Find where the given text appears and provide that cell's center as (X, Y) coordinate. 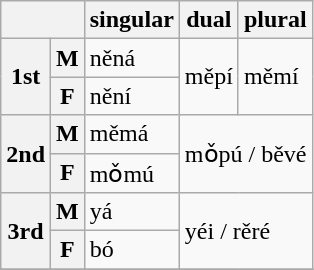
nění (132, 96)
yá (132, 212)
něná (132, 58)
mǒpú / běvé (246, 154)
měmí (275, 77)
2nd (26, 154)
bó (132, 250)
měpí (208, 77)
1st (26, 77)
měmá (132, 134)
plural (275, 20)
yéi / rěré (246, 231)
3rd (26, 231)
dual (208, 20)
singular (132, 20)
mǒmú (132, 173)
